Search for the cell housing the specified text and yield its (x, y) center coordinate. 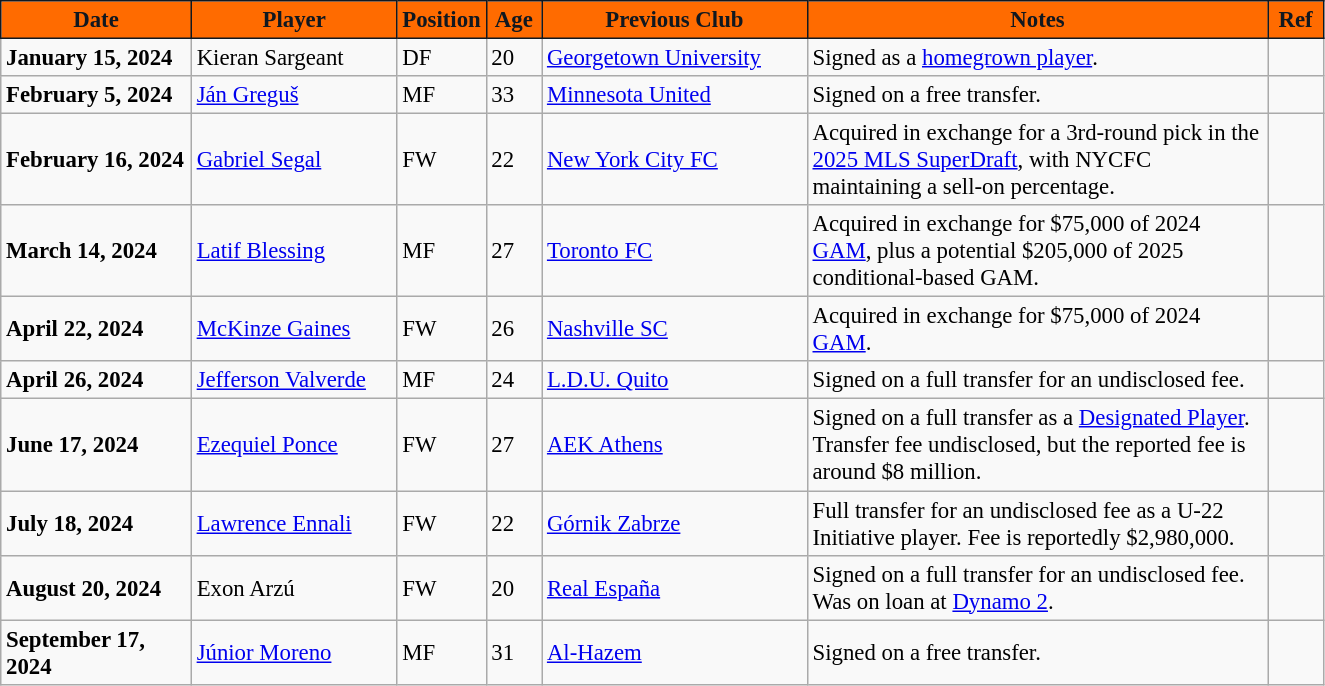
Júnior Moreno (294, 652)
Toronto FC (675, 251)
April 26, 2024 (96, 381)
Age (514, 20)
McKinze Gaines (294, 330)
Lawrence Ennali (294, 524)
24 (514, 381)
Nashville SC (675, 330)
DF (442, 58)
Signed on a full transfer as a Designated Player. Transfer fee undisclosed, but the reported fee is around $8 million. (1038, 445)
New York City FC (675, 160)
Acquired in exchange for $75,000 of 2024 GAM, plus a potential $205,000 of 2025 conditional-based GAM. (1038, 251)
Signed on a full transfer for an undisclosed fee. Was on loan at Dynamo 2. (1038, 588)
February 5, 2024 (96, 95)
Date (96, 20)
Ján Greguš (294, 95)
Acquired in exchange for a 3rd-round pick in the 2025 MLS SuperDraft, with NYCFC maintaining a sell-on percentage. (1038, 160)
Exon Arzú (294, 588)
Ezequiel Ponce (294, 445)
Acquired in exchange for $75,000 of 2024 GAM. (1038, 330)
August 20, 2024 (96, 588)
Latif Blessing (294, 251)
AEK Athens (675, 445)
January 15, 2024 (96, 58)
Minnesota United (675, 95)
Previous Club (675, 20)
Full transfer for an undisclosed fee as a U-22 Initiative player. Fee is reportedly $2,980,000. (1038, 524)
L.D.U. Quito (675, 381)
Górnik Zabrze (675, 524)
September 17, 2024 (96, 652)
Georgetown University (675, 58)
Player (294, 20)
26 (514, 330)
Position (442, 20)
Signed on a full transfer for an undisclosed fee. (1038, 381)
Signed as a homegrown player. (1038, 58)
Al-Hazem (675, 652)
March 14, 2024 (96, 251)
Jefferson Valverde (294, 381)
Notes (1038, 20)
February 16, 2024 (96, 160)
Ref (1296, 20)
April 22, 2024 (96, 330)
31 (514, 652)
Gabriel Segal (294, 160)
July 18, 2024 (96, 524)
Real España (675, 588)
33 (514, 95)
Kieran Sargeant (294, 58)
June 17, 2024 (96, 445)
